Identify which cell holds the provided text, then report its (X, Y) central coordinate. 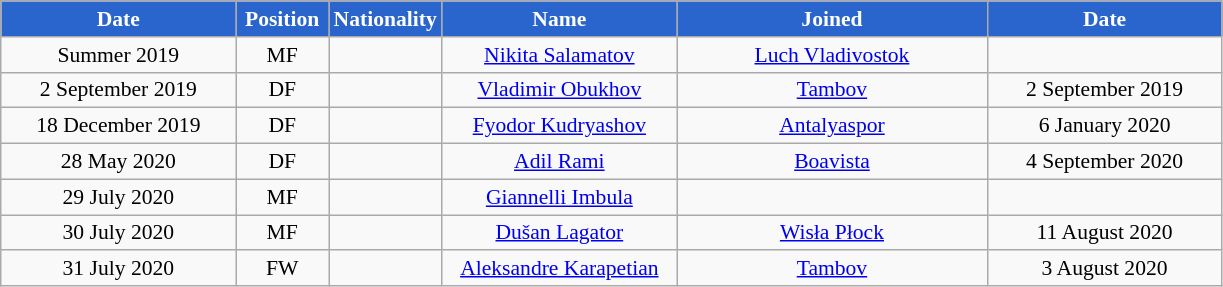
Joined (832, 19)
Dušan Lagator (560, 233)
Aleksandre Karapetian (560, 269)
31 July 2020 (118, 269)
3 August 2020 (1104, 269)
Name (560, 19)
18 December 2019 (118, 126)
28 May 2020 (118, 162)
Fyodor Kudryashov (560, 126)
Boavista (832, 162)
Summer 2019 (118, 55)
Adil Rami (560, 162)
Wisła Płock (832, 233)
Position (282, 19)
Nationality (384, 19)
30 July 2020 (118, 233)
Antalyaspor (832, 126)
Nikita Salamatov (560, 55)
4 September 2020 (1104, 162)
Giannelli Imbula (560, 197)
Vladimir Obukhov (560, 90)
29 July 2020 (118, 197)
6 January 2020 (1104, 126)
11 August 2020 (1104, 233)
FW (282, 269)
Luch Vladivostok (832, 55)
